Return [x, y] of the center of cell containing provided text 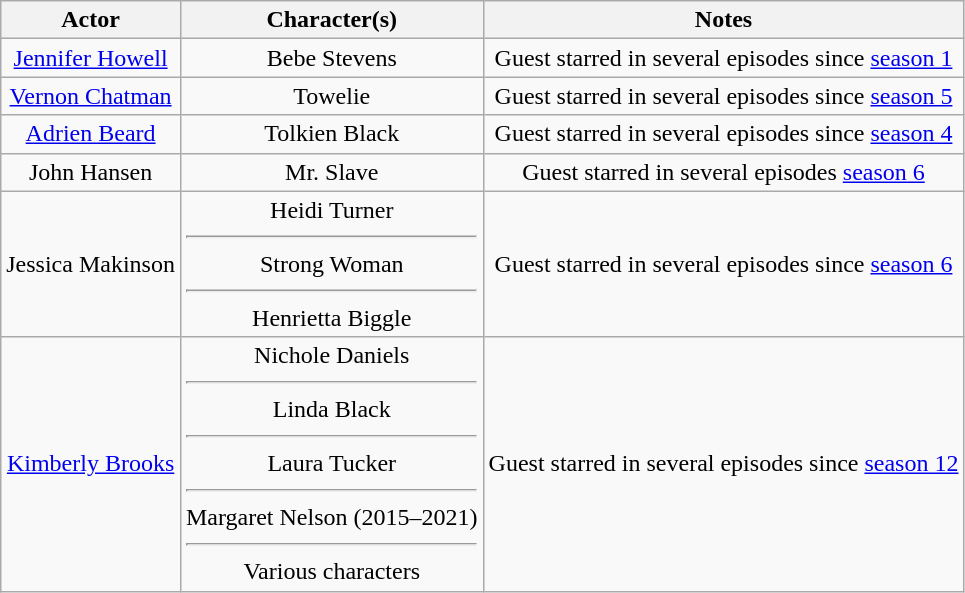
Actor [91, 20]
Tolkien Black [332, 134]
Jessica Makinson [91, 264]
Towelie [332, 96]
Character(s) [332, 20]
Jennifer Howell [91, 58]
Guest starred in several episodes since season 6 [724, 264]
Adrien Beard [91, 134]
Kimberly Brooks [91, 464]
Guest starred in several episodes since season 4 [724, 134]
Guest starred in several episodes since season 1 [724, 58]
Heidi TurnerStrong WomanHenrietta Biggle [332, 264]
Guest starred in several episodes since season 12 [724, 464]
John Hansen [91, 172]
Bebe Stevens [332, 58]
Vernon Chatman [91, 96]
Guest starred in several episodes since season 5 [724, 96]
Mr. Slave [332, 172]
Guest starred in several episodes season 6 [724, 172]
Notes [724, 20]
Nichole DanielsLinda BlackLaura TuckerMargaret Nelson (2015–2021)Various characters [332, 464]
